Pinpoint the cell where the given text exists, returning its (x, y) midpoint coordinate. 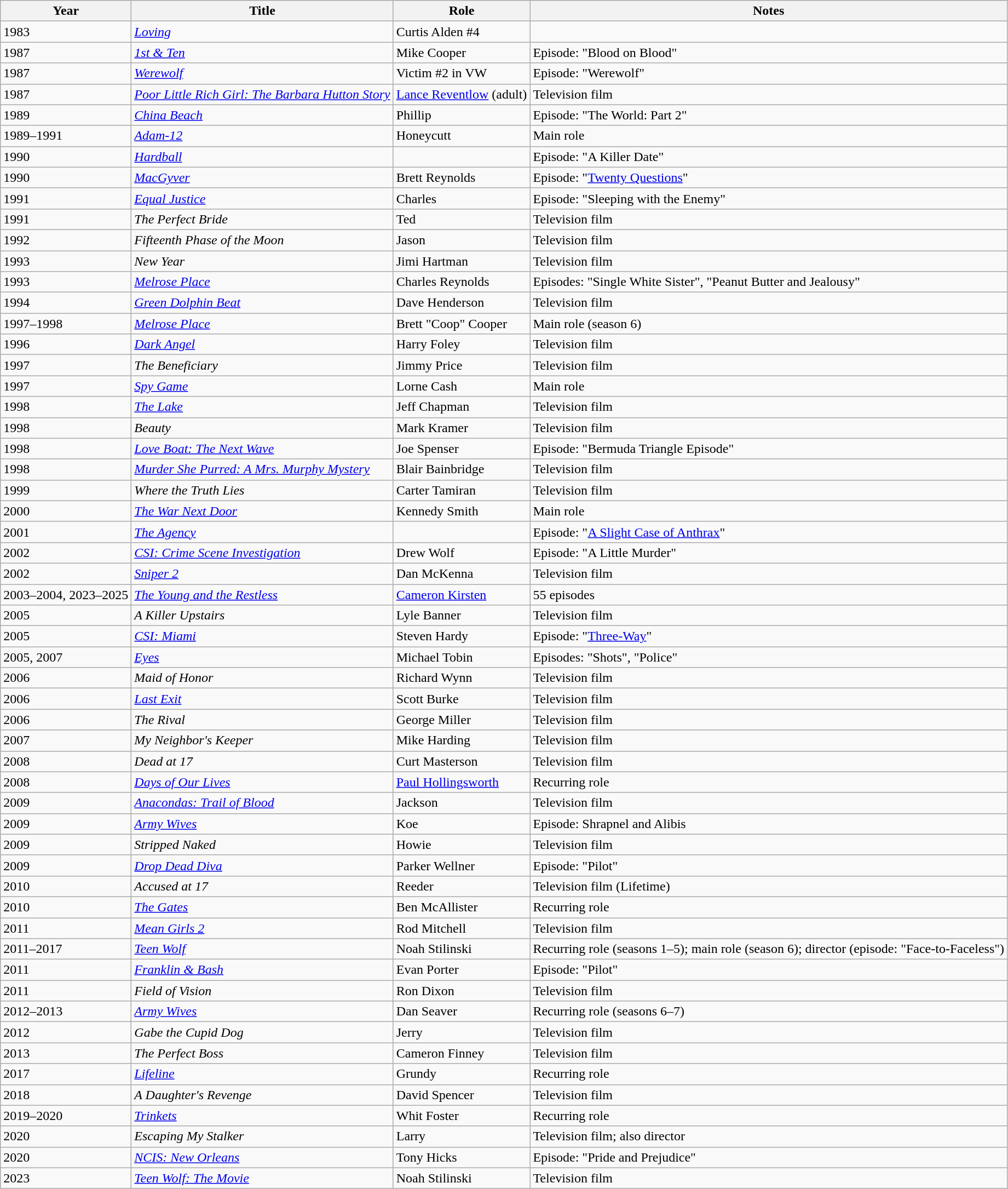
Ted (462, 219)
Charles (462, 198)
Brett Reynolds (462, 177)
Television film; also director (769, 1136)
Dead at 17 (262, 761)
Loving (262, 32)
Honeycutt (462, 136)
Richard Wynn (462, 678)
2003–2004, 2023–2025 (66, 594)
Murder She Purred: A Mrs. Murphy Mystery (262, 469)
Larry (462, 1136)
2013 (66, 1053)
The Perfect Boss (262, 1053)
1997–1998 (66, 324)
Lyle Banner (462, 616)
Notes (769, 11)
Cameron Kirsten (462, 594)
2019–2020 (66, 1116)
CSI: Crime Scene Investigation (262, 553)
Adam-12 (262, 136)
Eyes (262, 657)
Main role (season 6) (769, 324)
MacGyver (262, 177)
Ron Dixon (462, 991)
Episodes: "Single White Sister", "Peanut Butter and Jealousy" (769, 282)
Mean Girls 2 (262, 928)
Days of Our Lives (262, 782)
2012–2013 (66, 1012)
Dave Henderson (462, 303)
Jeff Chapman (462, 407)
1983 (66, 32)
Fifteenth Phase of the Moon (262, 240)
2023 (66, 1178)
Ben McAllister (462, 907)
The Beneficiary (262, 365)
Sniper 2 (262, 573)
Jackson (462, 803)
Joe Spenser (462, 449)
1989 (66, 115)
Franklin & Bash (262, 970)
Gabe the Cupid Dog (262, 1032)
Lifeline (262, 1074)
Werewolf (262, 73)
Blair Bainbridge (462, 469)
Howie (462, 845)
Mike Cooper (462, 53)
NCIS: New Orleans (262, 1157)
Koe (462, 824)
The Perfect Bride (262, 219)
Reeder (462, 886)
Recurring role (seasons 1–5); main role (season 6); director (episode: "Face-to-Faceless") (769, 949)
1994 (66, 303)
2007 (66, 740)
Kennedy Smith (462, 511)
Poor Little Rich Girl: The Barbara Hutton Story (262, 94)
Episode: "A Little Murder" (769, 553)
Episode: "Three-Way" (769, 636)
CSI: Miami (262, 636)
George Miller (462, 720)
Episodes: "Shots", "Police" (769, 657)
Hardball (262, 157)
Where the Truth Lies (262, 490)
2001 (66, 532)
Episode: "Bermuda Triangle Episode" (769, 449)
Escaping My Stalker (262, 1136)
Television film (Lifetime) (769, 886)
The Young and the Restless (262, 594)
Parker Wellner (462, 865)
Episode: "Werewolf" (769, 73)
Teen Wolf (262, 949)
Jimmy Price (462, 365)
2000 (66, 511)
Carter Tamiran (462, 490)
2017 (66, 1074)
Evan Porter (462, 970)
1989–1991 (66, 136)
1996 (66, 344)
Charles Reynolds (462, 282)
Steven Hardy (462, 636)
The Lake (262, 407)
1992 (66, 240)
David Spencer (462, 1095)
Anacondas: Trail of Blood (262, 803)
New Year (262, 261)
Curtis Alden #4 (462, 32)
Grundy (462, 1074)
Paul Hollingsworth (462, 782)
Role (462, 11)
Lance Reventlow (adult) (462, 94)
Episode: "Blood on Blood" (769, 53)
Accused at 17 (262, 886)
Green Dolphin Beat (262, 303)
Episode: "A Killer Date" (769, 157)
Episode: "A Slight Case of Anthrax" (769, 532)
Harry Foley (462, 344)
Field of Vision (262, 991)
Episode: "Twenty Questions" (769, 177)
Jason (462, 240)
The Agency (262, 532)
My Neighbor's Keeper (262, 740)
Jimi Hartman (462, 261)
Rod Mitchell (462, 928)
The War Next Door (262, 511)
Year (66, 11)
Episode: "The World: Part 2" (769, 115)
Curt Masterson (462, 761)
55 episodes (769, 594)
2012 (66, 1032)
Cameron Finney (462, 1053)
1999 (66, 490)
A Killer Upstairs (262, 616)
Phillip (462, 115)
Dan Seaver (462, 1012)
Brett "Coop" Cooper (462, 324)
Jerry (462, 1032)
A Daughter's Revenge (262, 1095)
2011–2017 (66, 949)
China Beach (262, 115)
Whit Foster (462, 1116)
Stripped Naked (262, 845)
2005, 2007 (66, 657)
Recurring role (seasons 6–7) (769, 1012)
Mark Kramer (462, 428)
Tony Hicks (462, 1157)
Last Exit (262, 699)
Episode: "Pride and Prejudice" (769, 1157)
Lorne Cash (462, 386)
Title (262, 11)
Teen Wolf: The Movie (262, 1178)
Episode: "Sleeping with the Enemy" (769, 198)
Dark Angel (262, 344)
Michael Tobin (462, 657)
Drop Dead Diva (262, 865)
The Gates (262, 907)
Beauty (262, 428)
The Rival (262, 720)
Equal Justice (262, 198)
2018 (66, 1095)
Dan McKenna (462, 573)
Scott Burke (462, 699)
Drew Wolf (462, 553)
Spy Game (262, 386)
Victim #2 in VW (462, 73)
Maid of Honor (262, 678)
Trinkets (262, 1116)
Episode: Shrapnel and Alibis (769, 824)
Love Boat: The Next Wave (262, 449)
1st & Ten (262, 53)
Mike Harding (462, 740)
